Capture the cell that displays the provided text and extract its [x, y] central coordinate. 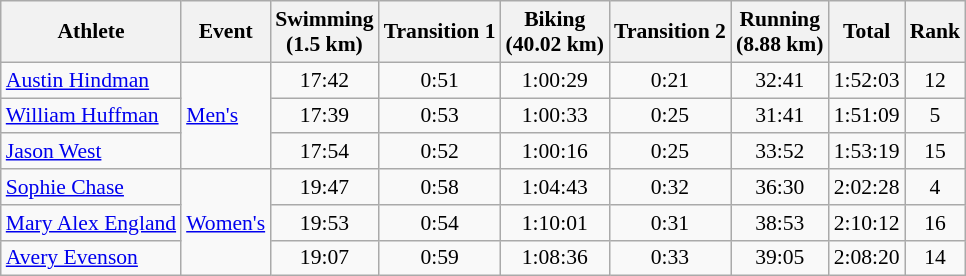
Running(8.88 km) [780, 32]
2:10:12 [867, 223]
0:53 [440, 116]
Women's [226, 222]
14 [936, 258]
1:04:43 [555, 187]
19:47 [324, 187]
Austin Hindman [91, 80]
16 [936, 223]
Avery Evenson [91, 258]
38:53 [780, 223]
Rank [936, 32]
Sophie Chase [91, 187]
Jason West [91, 152]
0:51 [440, 80]
1:08:36 [555, 258]
0:32 [670, 187]
0:54 [440, 223]
2:02:28 [867, 187]
17:42 [324, 80]
0:33 [670, 258]
17:54 [324, 152]
4 [936, 187]
0:21 [670, 80]
33:52 [780, 152]
0:31 [670, 223]
Transition 2 [670, 32]
5 [936, 116]
19:53 [324, 223]
1:00:29 [555, 80]
William Huffman [91, 116]
Biking(40.02 km) [555, 32]
Event [226, 32]
Mary Alex England [91, 223]
2:08:20 [867, 258]
36:30 [780, 187]
Swimming(1.5 km) [324, 32]
0:59 [440, 258]
19:07 [324, 258]
1:00:16 [555, 152]
Transition 1 [440, 32]
0:58 [440, 187]
32:41 [780, 80]
Athlete [91, 32]
1:00:33 [555, 116]
1:53:19 [867, 152]
1:52:03 [867, 80]
Total [867, 32]
1:10:01 [555, 223]
0:52 [440, 152]
1:51:09 [867, 116]
17:39 [324, 116]
15 [936, 152]
31:41 [780, 116]
12 [936, 80]
39:05 [780, 258]
Men's [226, 116]
